Detect which cell encompasses the target text, then output its [x, y] center coordinate. 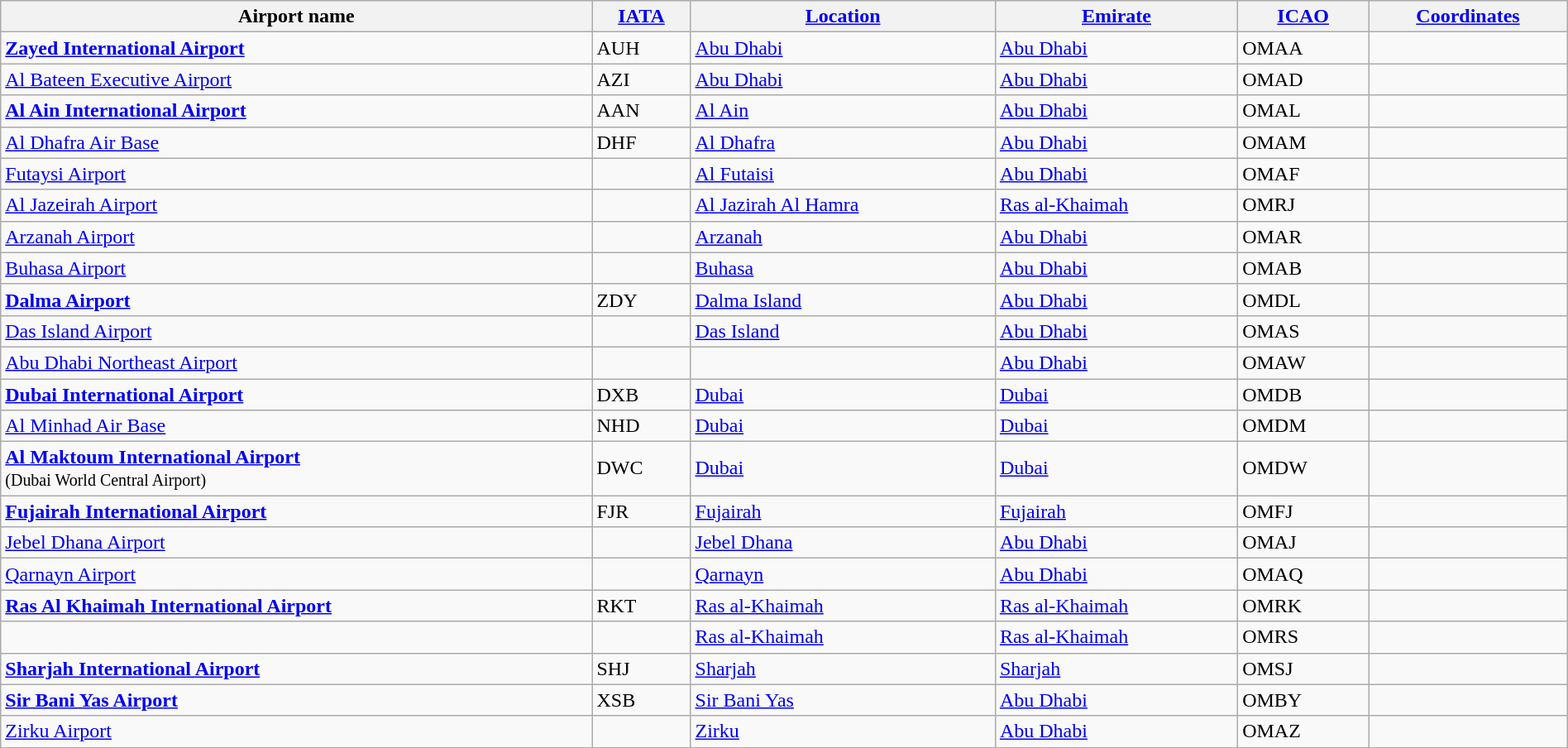
Sir Bani Yas Airport [296, 700]
Buhasa [843, 268]
OMAW [1303, 362]
NHD [642, 426]
Al Jazirah Al Hamra [843, 205]
ICAO [1303, 17]
IATA [642, 17]
OMAF [1303, 174]
Al Futaisi [843, 174]
Das Island [843, 331]
DHF [642, 142]
Qarnayn [843, 574]
Coordinates [1469, 17]
Jebel Dhana Airport [296, 543]
Dubai International Airport [296, 395]
DXB [642, 395]
Airport name [296, 17]
Abu Dhabi Northeast Airport [296, 362]
OMRJ [1303, 205]
ZDY [642, 300]
Arzanah Airport [296, 237]
Al Bateen Executive Airport [296, 79]
OMSJ [1303, 669]
Zirku [843, 731]
Al Dhafra [843, 142]
OMDL [1303, 300]
OMFJ [1303, 511]
OMAQ [1303, 574]
Al Dhafra Air Base [296, 142]
OMDB [1303, 395]
OMAM [1303, 142]
Buhasa Airport [296, 268]
Dalma Island [843, 300]
XSB [642, 700]
OMDW [1303, 468]
OMAR [1303, 237]
Sir Bani Yas [843, 700]
Arzanah [843, 237]
OMRS [1303, 637]
Dalma Airport [296, 300]
Sharjah International Airport [296, 669]
Futaysi Airport [296, 174]
Al Maktoum International Airport(Dubai World Central Airport) [296, 468]
RKT [642, 606]
OMAD [1303, 79]
AZI [642, 79]
AUH [642, 48]
Location [843, 17]
SHJ [642, 669]
Ras Al Khaimah International Airport [296, 606]
Zirku Airport [296, 731]
Qarnayn Airport [296, 574]
OMAZ [1303, 731]
Al Ain [843, 111]
Fujairah International Airport [296, 511]
Emirate [1116, 17]
Al Minhad Air Base [296, 426]
OMAJ [1303, 543]
OMAL [1303, 111]
Al Jazeirah Airport [296, 205]
OMDM [1303, 426]
Jebel Dhana [843, 543]
Zayed International Airport [296, 48]
FJR [642, 511]
OMAB [1303, 268]
OMBY [1303, 700]
Das Island Airport [296, 331]
OMAA [1303, 48]
Al Ain International Airport [296, 111]
DWC [642, 468]
OMRK [1303, 606]
AAN [642, 111]
OMAS [1303, 331]
